Search for the cell housing the specified text and yield its [x, y] center coordinate. 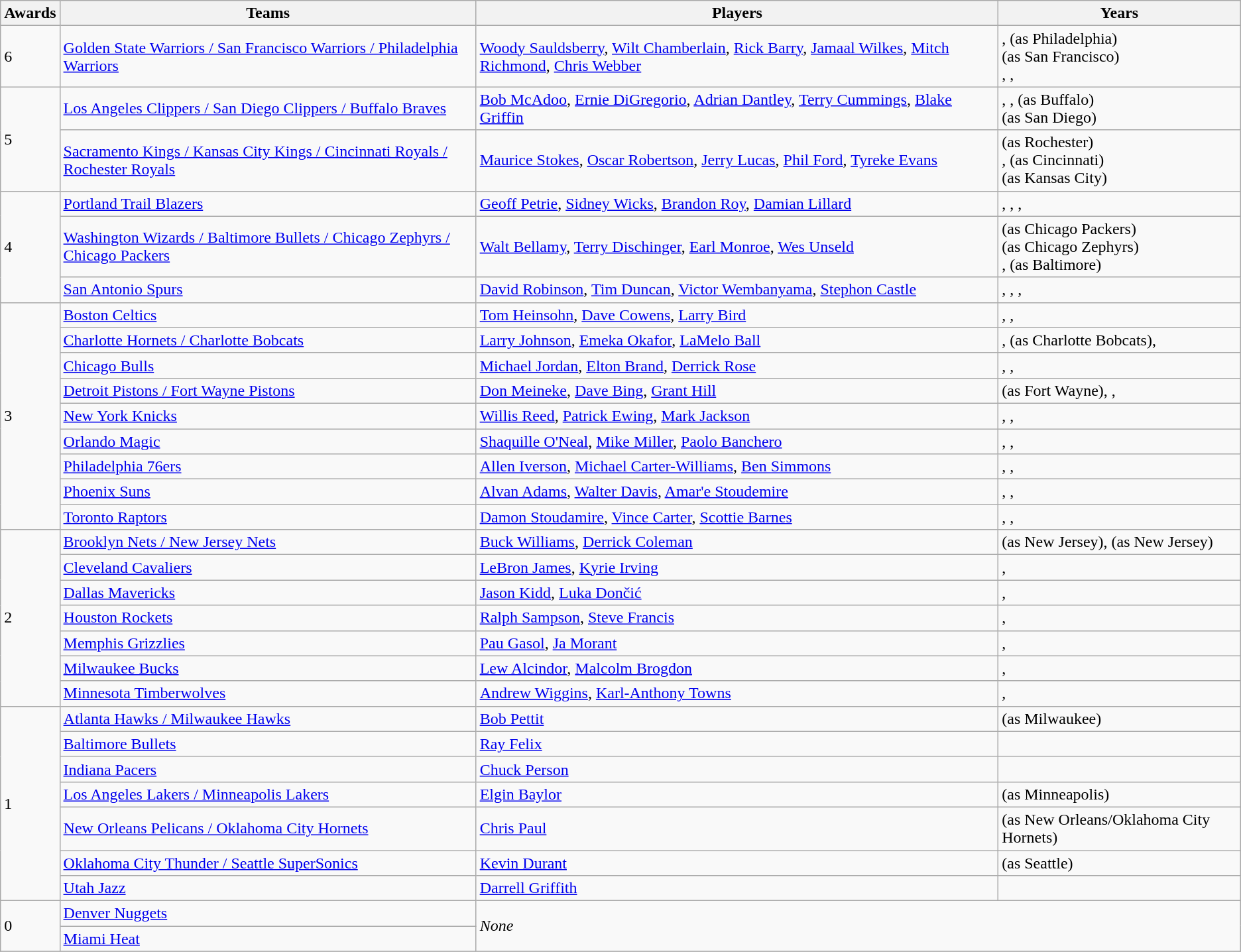
Chicago Bulls [268, 365]
(as Milwaukee) [1120, 719]
Alvan Adams, Walter Davis, Amar'e Stoudemire [737, 492]
Andrew Wiggins, Karl-Anthony Towns [737, 693]
Michael Jordan, Elton Brand, Derrick Rose [737, 365]
New Orleans Pelicans / Oklahoma City Hornets [268, 829]
Detroit Pistons / Fort Wayne Pistons [268, 390]
Milwaukee Bucks [268, 668]
Pau Gasol, Ja Morant [737, 643]
Darrell Griffith [737, 888]
Miami Heat [268, 939]
LeBron James, Kyrie Irving [737, 567]
Woody Sauldsberry, Wilt Chamberlain, Rick Barry, Jamaal Wilkes, Mitch Richmond, Chris Webber [737, 56]
Bob McAdoo, Ernie DiGregorio, Adrian Dantley, Terry Cummings, Blake Griffin [737, 109]
(as Chicago Packers) (as Chicago Zephyrs), (as Baltimore) [1120, 247]
Boston Celtics [268, 315]
Chris Paul [737, 829]
Los Angeles Lakers / Minneapolis Lakers [268, 794]
Larry Johnson, Emeka Okafor, LaMelo Ball [737, 340]
2 [30, 618]
(as Fort Wayne), , [1120, 390]
Minnesota Timberwolves [268, 693]
Players [737, 13]
1 [30, 803]
(as Rochester), (as Cincinnati) (as Kansas City) [1120, 160]
Dallas Mavericks [268, 593]
Shaquille O'Neal, Mike Miller, Paolo Banchero [737, 441]
(as Minneapolis) [1120, 794]
Chuck Person [737, 769]
Awards [30, 13]
, (as Philadelphia) (as San Francisco), , [1120, 56]
Allen Iverson, Michael Carter-Williams, Ben Simmons [737, 467]
Brooklyn Nets / New Jersey Nets [268, 542]
David Robinson, Tim Duncan, Victor Wembanyama, Stephon Castle [737, 290]
Bob Pettit [737, 719]
Lew Alcindor, Malcolm Brogdon [737, 668]
Portland Trail Blazers [268, 204]
Toronto Raptors [268, 517]
(as New Orleans/Oklahoma City Hornets) [1120, 829]
Atlanta Hawks / Milwaukee Hawks [268, 719]
(as Seattle) [1120, 863]
Don Meineke, Dave Bing, Grant Hill [737, 390]
4 [30, 247]
Houston Rockets [268, 618]
Orlando Magic [268, 441]
Los Angeles Clippers / San Diego Clippers / Buffalo Braves [268, 109]
, , (as Buffalo) (as San Diego) [1120, 109]
Phoenix Suns [268, 492]
Ralph Sampson, Steve Francis [737, 618]
Walt Bellamy, Terry Dischinger, Earl Monroe, Wes Unseld [737, 247]
Sacramento Kings / Kansas City Kings / Cincinnati Royals / Rochester Royals [268, 160]
3 [30, 416]
Indiana Pacers [268, 769]
Willis Reed, Patrick Ewing, Mark Jackson [737, 416]
Buck Williams, Derrick Coleman [737, 542]
Maurice Stokes, Oscar Robertson, Jerry Lucas, Phil Ford, Tyreke Evans [737, 160]
Cleveland Cavaliers [268, 567]
Kevin Durant [737, 863]
Baltimore Bullets [268, 744]
Memphis Grizzlies [268, 643]
5 [30, 139]
Damon Stoudamire, Vince Carter, Scottie Barnes [737, 517]
Washington Wizards / Baltimore Bullets / Chicago Zephyrs / Chicago Packers [268, 247]
Jason Kidd, Luka Dončić [737, 593]
Geoff Petrie, Sidney Wicks, Brandon Roy, Damian Lillard [737, 204]
Years [1120, 13]
Elgin Baylor [737, 794]
Denver Nuggets [268, 914]
Utah Jazz [268, 888]
, (as Charlotte Bobcats), [1120, 340]
None [858, 926]
Tom Heinsohn, Dave Cowens, Larry Bird [737, 315]
Oklahoma City Thunder / Seattle SuperSonics [268, 863]
Ray Felix [737, 744]
6 [30, 56]
0 [30, 926]
Teams [268, 13]
Golden State Warriors / San Francisco Warriors / Philadelphia Warriors [268, 56]
Philadelphia 76ers [268, 467]
San Antonio Spurs [268, 290]
Charlotte Hornets / Charlotte Bobcats [268, 340]
(as New Jersey), (as New Jersey) [1120, 542]
New York Knicks [268, 416]
